Extract the (X, Y) coordinate from the center of the cell holding the provided text.  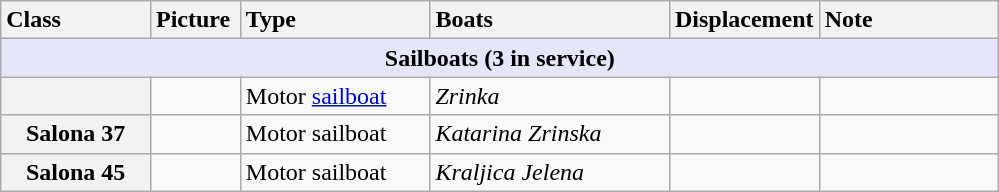
Class (76, 20)
Katarina Zrinska (550, 134)
Salona 45 (76, 172)
Type (335, 20)
Sailboats (3 in service) (500, 58)
Kraljica Jelena (550, 172)
Salona 37 (76, 134)
Picture (195, 20)
Zrinka (550, 96)
Displacement (744, 20)
Boats (550, 20)
Note (909, 20)
